Find where the given text appears and provide that cell's center as [x, y] coordinate. 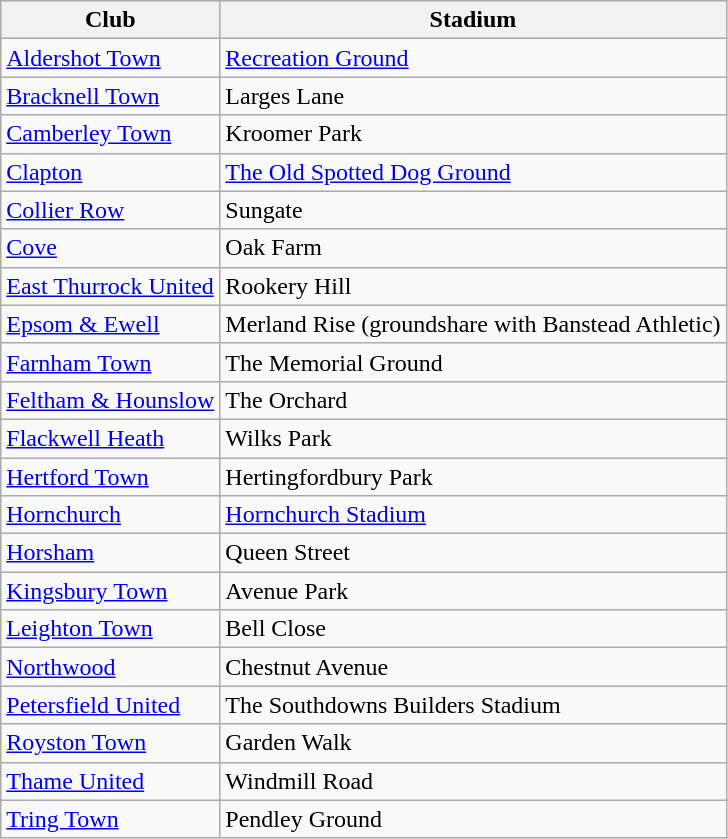
Garden Walk [473, 743]
Queen Street [473, 553]
Bracknell Town [110, 96]
Merland Rise (groundshare with Banstead Athletic) [473, 324]
Hornchurch [110, 515]
East Thurrock United [110, 286]
Tring Town [110, 819]
Farnham Town [110, 362]
Hertingfordbury Park [473, 477]
Leighton Town [110, 629]
Kingsbury Town [110, 591]
Recreation Ground [473, 58]
Northwood [110, 667]
Royston Town [110, 743]
The Old Spotted Dog Ground [473, 172]
Club [110, 20]
Rookery Hill [473, 286]
Hornchurch Stadium [473, 515]
Collier Row [110, 210]
Flackwell Heath [110, 438]
Chestnut Avenue [473, 667]
Avenue Park [473, 591]
Larges Lane [473, 96]
Pendley Ground [473, 819]
Camberley Town [110, 134]
Stadium [473, 20]
Bell Close [473, 629]
Aldershot Town [110, 58]
Wilks Park [473, 438]
Cove [110, 248]
Thame United [110, 781]
Hertford Town [110, 477]
Kroomer Park [473, 134]
The Southdowns Builders Stadium [473, 705]
The Memorial Ground [473, 362]
Sungate [473, 210]
Feltham & Hounslow [110, 400]
Horsham [110, 553]
The Orchard [473, 400]
Petersfield United [110, 705]
Windmill Road [473, 781]
Epsom & Ewell [110, 324]
Oak Farm [473, 248]
Clapton [110, 172]
